Output the [X, Y] coordinate of the center of the cell containing the given text.  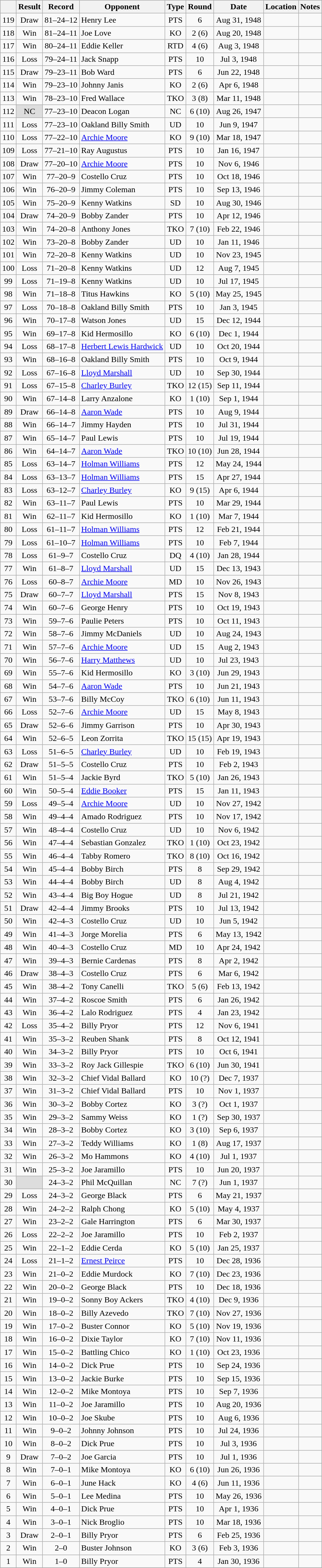
Jan 23, 1942 [239, 1013]
75 [8, 595]
Johnny Janis [122, 85]
Oct 20, 1944 [239, 346]
69 [8, 673]
44 [8, 1000]
38–4–2 [61, 986]
Jul 17, 1945 [239, 281]
28–3–2 [61, 1130]
54–7–6 [61, 686]
Dec 7, 1937 [239, 1078]
80–24–11 [61, 46]
21–1–2 [61, 1261]
49–4–4 [61, 817]
Aug 6, 1936 [239, 1418]
77–20–9 [61, 177]
97 [8, 307]
9 (15) [200, 490]
Jan 26, 1943 [239, 777]
66–14–8 [61, 412]
52 [8, 895]
32 [8, 1156]
Jul 24, 1936 [239, 1431]
20–0–2 [61, 1287]
50 [8, 921]
10 (?) [200, 1078]
SD [176, 203]
Nick Broglio [122, 1522]
47–4–4 [61, 843]
63–12–7 [61, 490]
Jan 26, 1942 [239, 1000]
Date [239, 7]
Ralph Chong [122, 1208]
2–0–1 [61, 1535]
45 [8, 986]
43 [8, 1013]
Titus Hawkins [122, 294]
38 [8, 1078]
13 [8, 1404]
104 [8, 216]
19–0–2 [61, 1300]
21–0–2 [61, 1274]
117 [8, 46]
18–0–2 [61, 1313]
Teddy Williams [122, 1143]
42–4–4 [61, 908]
23–2–2 [61, 1222]
Feb 21, 1944 [239, 529]
79 [8, 542]
Roy Jack Gillespie [122, 1065]
Jimmy Garrison [122, 725]
Fred Wallace [122, 98]
Billy McCoy [122, 699]
48 [8, 947]
Jun 1, 1937 [239, 1182]
92 [8, 372]
Nov 6, 1941 [239, 1026]
40 [8, 1052]
Gale Harrington [122, 1222]
Jul 3, 1936 [239, 1444]
Aug 20, 1936 [239, 1404]
3 (8) [200, 98]
70–17–8 [61, 320]
10 (10) [200, 451]
94 [8, 346]
28 [8, 1208]
Result [29, 7]
62–11–7 [61, 516]
Aug 26, 1947 [239, 111]
100 [8, 268]
62 [8, 764]
101 [8, 255]
Jun 20, 1937 [239, 1169]
115 [8, 72]
39–4–3 [61, 960]
Feb 19, 1943 [239, 751]
9–0–2 [61, 1431]
113 [8, 98]
18 [8, 1339]
Sep 29, 1942 [239, 869]
Dec 1, 1944 [239, 333]
Jun 29, 1943 [239, 673]
Aug 31, 1948 [239, 20]
22 [8, 1287]
Oct 11, 1943 [239, 621]
Eddie Cerda [122, 1248]
59–7–6 [61, 621]
1–0 [61, 1561]
May 24, 1944 [239, 464]
DQ [176, 555]
Jimmy Hayden [122, 425]
36 [8, 1104]
70 [8, 660]
51 [8, 908]
Bernie Cardenas [122, 960]
Aug 30, 1946 [239, 203]
Jun 26, 1936 [239, 1470]
Oct 16, 1942 [239, 856]
Sep 6, 1937 [239, 1130]
Eddie Murdock [122, 1274]
74 [8, 608]
56 [8, 843]
Apr 12, 1946 [239, 216]
May 21, 1937 [239, 1195]
Jul 23, 1943 [239, 660]
Oct 19, 1943 [239, 608]
3 (6) [200, 1548]
40–4–3 [61, 947]
110 [8, 137]
Mar 6, 1942 [239, 973]
14–0–2 [61, 1365]
22–2–2 [61, 1235]
51–5–4 [61, 777]
9 [8, 1457]
Jan 3, 1945 [239, 307]
Ray Augustus [122, 150]
Mar 30, 1937 [239, 1222]
11 [8, 1431]
48–4–4 [61, 830]
Oct 23, 1936 [239, 1352]
78–23–10 [61, 98]
114 [8, 85]
51–5–5 [61, 764]
46–4–4 [61, 856]
Harry Matthews [122, 660]
4–0–1 [61, 1509]
Jun 28, 1944 [239, 451]
81–24–11 [61, 33]
12–0–2 [61, 1391]
46 [8, 973]
Mar 18, 1936 [239, 1522]
Jun 11, 1943 [239, 699]
Roscoe Smith [122, 1000]
31 [8, 1169]
52–6–5 [61, 738]
Jun 11, 1936 [239, 1483]
Sonny Boy Ackers [122, 1300]
61–11–7 [61, 529]
83 [8, 490]
88 [8, 425]
35 [8, 1117]
12 (15) [200, 386]
9 (10) [200, 137]
Aug 20, 1948 [239, 33]
96 [8, 320]
78 [8, 555]
67–16–8 [61, 372]
Aug 24, 1943 [239, 634]
35–3–2 [61, 1039]
15 (15) [200, 738]
Apr 27, 1944 [239, 477]
Herbert Lewis Hardwick [122, 346]
24–2–2 [61, 1208]
79–23–11 [61, 72]
106 [8, 190]
Nov 19, 1936 [239, 1326]
Apr 30, 1943 [239, 725]
76–20–9 [61, 190]
Nov 6, 1942 [239, 830]
Lalo Rodriguez [122, 1013]
119 [8, 20]
Paulie Peters [122, 621]
Nov 1, 1937 [239, 1091]
53–7–6 [61, 699]
Mar 29, 1944 [239, 503]
58 [8, 817]
Billy Azevedo [122, 1313]
103 [8, 229]
May 13, 1942 [239, 934]
Dec 9, 1936 [239, 1300]
Buster Connor [122, 1326]
2–0 [61, 1548]
32–3–2 [61, 1078]
33 [8, 1143]
15–0–2 [61, 1352]
Apr 24, 1942 [239, 947]
Oct 12, 1941 [239, 1039]
Jun 21, 1943 [239, 686]
35–4–2 [61, 1026]
Phil McQuillan [122, 1182]
74–20–8 [61, 229]
Jan 28, 1944 [239, 555]
64 [8, 738]
41–4–3 [61, 934]
73–20–8 [61, 242]
Bob Ward [122, 72]
52–7–6 [61, 712]
5–0–1 [61, 1496]
Eddie Booker [122, 790]
91 [8, 386]
45–4–4 [61, 869]
Jun 30, 1941 [239, 1065]
95 [8, 333]
Notes [310, 7]
25–3–2 [61, 1169]
56–7–6 [61, 660]
84 [8, 477]
34–3–2 [61, 1052]
118 [8, 33]
Nov 27, 1942 [239, 804]
57 [8, 830]
63–13–7 [61, 477]
Deacon Logan [122, 111]
21 [8, 1300]
Opponent [122, 7]
34 [8, 1130]
Sep 30, 1944 [239, 372]
67 [8, 699]
Ernest Peirce [122, 1261]
Feb 3, 1936 [239, 1548]
Type [176, 7]
Feb 25, 1936 [239, 1535]
39 [8, 1065]
Jan 30, 1936 [239, 1561]
Joe Skube [122, 1418]
30–3–2 [61, 1104]
1 (?) [200, 1117]
29 [8, 1195]
54 [8, 869]
2 [8, 1548]
Dec 28, 1936 [239, 1261]
Jan 11, 1943 [239, 790]
63 [8, 751]
Sep 15, 1936 [239, 1378]
107 [8, 177]
3 (?) [200, 1104]
90 [8, 399]
Feb 2, 1943 [239, 764]
Jan 16, 1947 [239, 150]
16–0–2 [61, 1339]
May 25, 1945 [239, 294]
Location [281, 7]
42–4–3 [61, 921]
Dec 13, 1943 [239, 568]
50–5–4 [61, 790]
Watson Jones [122, 320]
72 [8, 634]
Oct 6, 1941 [239, 1052]
Record [61, 7]
Jan 25, 1937 [239, 1248]
22–1–2 [61, 1248]
Jackie Byrd [122, 777]
70–18–8 [61, 307]
53 [8, 882]
Jul 13, 1942 [239, 908]
Larry Anzalone [122, 399]
75–20–9 [61, 203]
38–4–3 [61, 973]
72–20–8 [61, 255]
109 [8, 150]
77 [8, 568]
102 [8, 242]
61–10–7 [61, 542]
Sep 7, 1936 [239, 1391]
79–24–11 [61, 59]
7–0–1 [61, 1470]
Apr 1, 1936 [239, 1509]
49 [8, 934]
Feb 7, 1944 [239, 542]
Jul 3, 1948 [239, 59]
47 [8, 960]
80 [8, 529]
Dec 18, 1936 [239, 1287]
108 [8, 164]
71 [8, 647]
41 [8, 1039]
105 [8, 203]
RTD [176, 46]
Joe Love [122, 33]
Sep 13, 1946 [239, 190]
30 [8, 1182]
Sebastian Gonzalez [122, 843]
26 [8, 1235]
33–3–2 [61, 1065]
81 [8, 516]
Jul 19, 1944 [239, 438]
71–20–8 [61, 268]
61–8–7 [61, 568]
Nov 27, 1936 [239, 1313]
65–14–7 [61, 438]
Tony Canelli [122, 986]
Nov 26, 1943 [239, 582]
19 [8, 1326]
43–4–4 [61, 895]
Buster Johnson [122, 1548]
Jackie Burke [122, 1378]
Dixie Taylor [122, 1339]
10–0–2 [61, 1418]
Aug 2, 1943 [239, 647]
55 [8, 856]
Eddie Keller [122, 46]
Reuben Shank [122, 1039]
99 [8, 281]
63–14–7 [61, 464]
June Hack [122, 1483]
64–14–7 [61, 451]
14 [8, 1391]
1 (8) [200, 1143]
93 [8, 359]
17 [8, 1352]
61 [8, 777]
Sep 30, 1937 [239, 1117]
11–0–2 [61, 1404]
Aug 17, 1937 [239, 1143]
Feb 2, 1937 [239, 1235]
Jimmy Coleman [122, 190]
8–0–2 [61, 1444]
Jun 9, 1947 [239, 124]
George Henry [122, 608]
Aug 9, 1944 [239, 412]
63–11–7 [61, 503]
60–8–7 [61, 582]
Battling Chico [122, 1352]
87 [8, 438]
25 [8, 1248]
May 8, 1943 [239, 712]
Oct 18, 1946 [239, 177]
29–3–2 [61, 1117]
37–4–2 [61, 1000]
Nov 23, 1945 [239, 255]
Jorge Morelia [122, 934]
55–7–6 [61, 673]
Oct 1, 1937 [239, 1104]
Jan 11, 1946 [239, 242]
Nov 11, 1936 [239, 1339]
Mar 7, 1944 [239, 516]
13–0–2 [61, 1378]
6–0–1 [61, 1483]
Jimmy McDaniels [122, 634]
59 [8, 804]
26–3–2 [61, 1156]
98 [8, 294]
Joe Garcia [122, 1457]
66–14–7 [61, 425]
Sep 24, 1936 [239, 1365]
7 (?) [200, 1182]
5 [8, 1509]
Oct 23, 1942 [239, 843]
61–9–7 [61, 555]
Feb 22, 1946 [239, 229]
Jimmy Brooks [122, 908]
37 [8, 1091]
51–6–5 [61, 751]
57–7–6 [61, 647]
Tabby Romero [122, 856]
58–7–6 [61, 634]
Apr 6, 1948 [239, 85]
81–24–12 [61, 20]
89 [8, 412]
67–14–8 [61, 399]
68–16–8 [61, 359]
44–4–4 [61, 882]
60–7–7 [61, 595]
Nov 6, 1946 [239, 164]
Apr 2, 1942 [239, 960]
66 [8, 712]
Johnny Johnson [122, 1431]
Amado Rodriguez [122, 817]
Dec 12, 1944 [239, 320]
5 (6) [200, 986]
74–20–9 [61, 216]
Sep 11, 1944 [239, 386]
Henry Lee [122, 20]
60 [8, 790]
Sep 1, 1944 [239, 399]
May 26, 1936 [239, 1496]
49–5–4 [61, 804]
60–7–6 [61, 608]
24 [8, 1261]
Jun 5, 1942 [239, 921]
68–17–8 [61, 346]
86 [8, 451]
Jul 1, 1937 [239, 1156]
Lee Medina [122, 1496]
68 [8, 686]
Aug 3, 1948 [239, 46]
1 [8, 1561]
Jun 22, 1948 [239, 72]
77–20–10 [61, 164]
Big Boy Hogue [122, 895]
42 [8, 1026]
116 [8, 59]
Sammy Weiss [122, 1117]
27–3–2 [61, 1143]
7–0–2 [61, 1457]
Mo Hammons [122, 1156]
Apr 19, 1943 [239, 738]
Jul 21, 1942 [239, 895]
Leon Zorrita [122, 738]
7 [8, 1483]
Mar 11, 1948 [239, 98]
Oct 9, 1944 [239, 359]
Mar 18, 1947 [239, 137]
85 [8, 464]
Anthony Jones [122, 229]
71–19–8 [61, 281]
36–4–2 [61, 1013]
20 [8, 1313]
77–21–10 [61, 150]
8 (10) [200, 856]
52–6–6 [61, 725]
Feb 13, 1942 [239, 986]
27 [8, 1222]
Aug 7, 1945 [239, 268]
3 [8, 1535]
23 [8, 1274]
Jack Snapp [122, 59]
May 4, 1937 [239, 1208]
16 [8, 1365]
Nov 17, 1942 [239, 817]
Jul 31, 1944 [239, 425]
31–3–2 [61, 1091]
67–15–8 [61, 386]
65 [8, 725]
3–0–1 [61, 1522]
71–18–8 [61, 294]
112 [8, 111]
82 [8, 503]
Nov 8, 1943 [239, 595]
Round [200, 7]
17–0–2 [61, 1326]
111 [8, 124]
Jul 1, 1936 [239, 1457]
73 [8, 621]
Dec 23, 1936 [239, 1274]
Aug 4, 1942 [239, 882]
69–17–8 [61, 333]
76 [8, 582]
79–23–10 [61, 85]
77–22–10 [61, 137]
Apr 6, 1944 [239, 490]
